Extract the [X, Y] coordinate from the center of the cell holding the provided text.  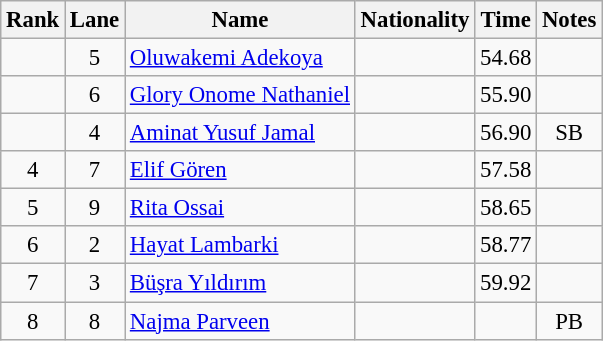
Oluwakemi Adekoya [240, 58]
PB [570, 321]
56.90 [506, 133]
Glory Onome Nathaniel [240, 95]
54.68 [506, 58]
Rank [33, 20]
Lane [95, 20]
Rita Ossai [240, 208]
59.92 [506, 283]
Büşra Yıldırım [240, 283]
Time [506, 20]
55.90 [506, 95]
Notes [570, 20]
58.65 [506, 208]
58.77 [506, 245]
Najma Parveen [240, 321]
2 [95, 245]
57.58 [506, 170]
Hayat Lambarki [240, 245]
Aminat Yusuf Jamal [240, 133]
Name [240, 20]
Nationality [414, 20]
3 [95, 283]
SB [570, 133]
Elif Gören [240, 170]
9 [95, 208]
